Return [x, y] of the center of cell containing provided text 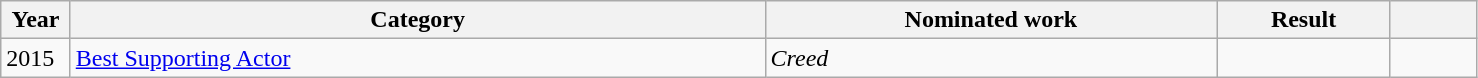
Nominated work [991, 20]
Year [36, 20]
Category [418, 20]
Creed [991, 58]
Result [1304, 20]
2015 [36, 58]
Best Supporting Actor [418, 58]
